Determine the (x, y) coordinate at the center of the cell enclosing the given text.  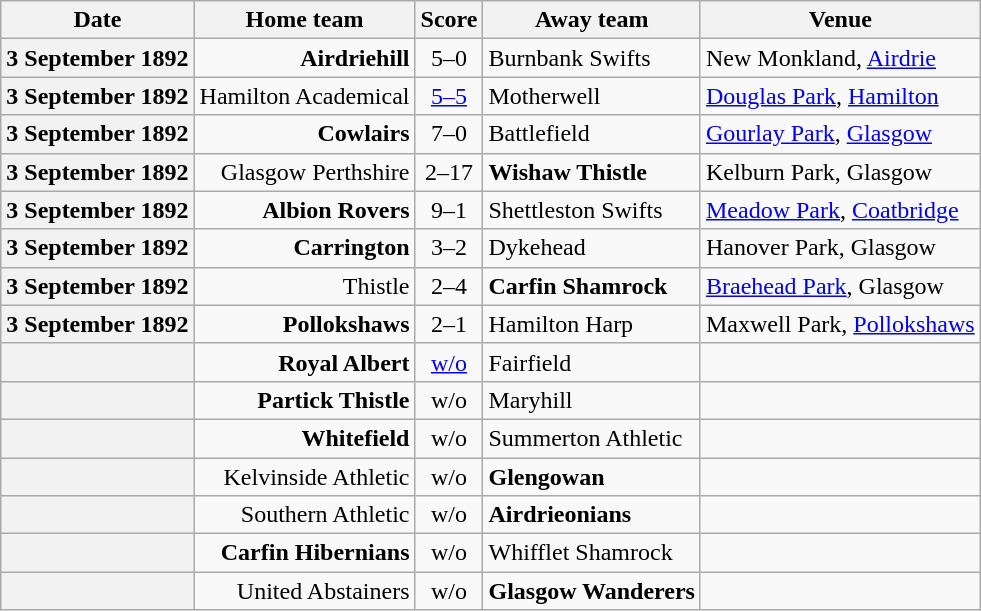
5–5 (449, 96)
Carrington (304, 248)
Home team (304, 20)
7–0 (449, 134)
Away team (592, 20)
New Monkland, Airdrie (840, 58)
Glasgow Perthshire (304, 172)
Summerton Athletic (592, 438)
Douglas Park, Hamilton (840, 96)
Hamilton Academical (304, 96)
Carfin Hibernians (304, 553)
Airdriehill (304, 58)
Partick Thistle (304, 400)
Albion Rovers (304, 210)
9–1 (449, 210)
Hamilton Harp (592, 324)
Shettleston Swifts (592, 210)
Score (449, 20)
Burnbank Swifts (592, 58)
Royal Albert (304, 362)
Whifflet Shamrock (592, 553)
Carfin Shamrock (592, 286)
Pollokshaws (304, 324)
2–1 (449, 324)
Motherwell (592, 96)
Thistle (304, 286)
Date (98, 20)
Southern Athletic (304, 515)
3–2 (449, 248)
Venue (840, 20)
Battlefield (592, 134)
Maryhill (592, 400)
Dykehead (592, 248)
Cowlairs (304, 134)
Fairfield (592, 362)
Wishaw Thistle (592, 172)
Braehead Park, Glasgow (840, 286)
5–0 (449, 58)
United Abstainers (304, 591)
Gourlay Park, Glasgow (840, 134)
Kelvinside Athletic (304, 477)
Maxwell Park, Pollokshaws (840, 324)
Meadow Park, Coatbridge (840, 210)
Hanover Park, Glasgow (840, 248)
Airdrieonians (592, 515)
Whitefield (304, 438)
2–17 (449, 172)
Kelburn Park, Glasgow (840, 172)
Glengowan (592, 477)
2–4 (449, 286)
Glasgow Wanderers (592, 591)
